Identify which cell holds the provided text, then report its [X, Y] central coordinate. 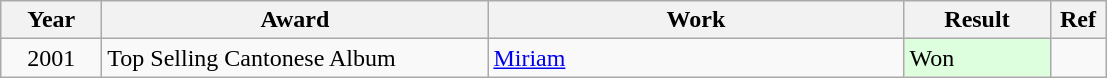
Top Selling Cantonese Album [295, 58]
Ref [1078, 20]
Award [295, 20]
Miriam [696, 58]
Result [977, 20]
Work [696, 20]
2001 [52, 58]
Won [977, 58]
Year [52, 20]
